Return [X, Y] of the center of cell containing provided text 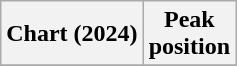
Peakposition [189, 34]
Chart (2024) [72, 34]
